Extract the [x, y] coordinate from the center of the cell holding the provided text.  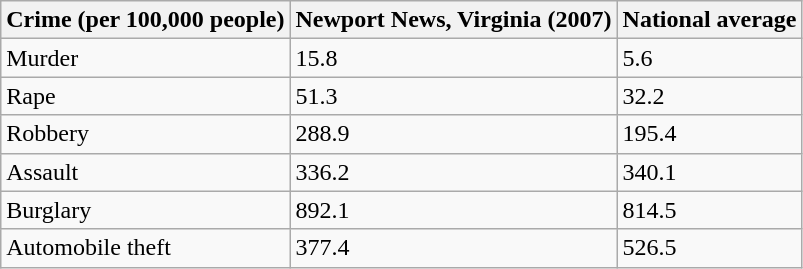
Newport News, Virginia (2007) [454, 20]
336.2 [454, 172]
Automobile theft [146, 248]
National average [710, 20]
340.1 [710, 172]
288.9 [454, 134]
526.5 [710, 248]
Assault [146, 172]
Murder [146, 58]
814.5 [710, 210]
51.3 [454, 96]
377.4 [454, 248]
5.6 [710, 58]
195.4 [710, 134]
Robbery [146, 134]
892.1 [454, 210]
32.2 [710, 96]
Burglary [146, 210]
Rape [146, 96]
Crime (per 100,000 people) [146, 20]
15.8 [454, 58]
